Identify which cell holds the provided text, then report its (X, Y) central coordinate. 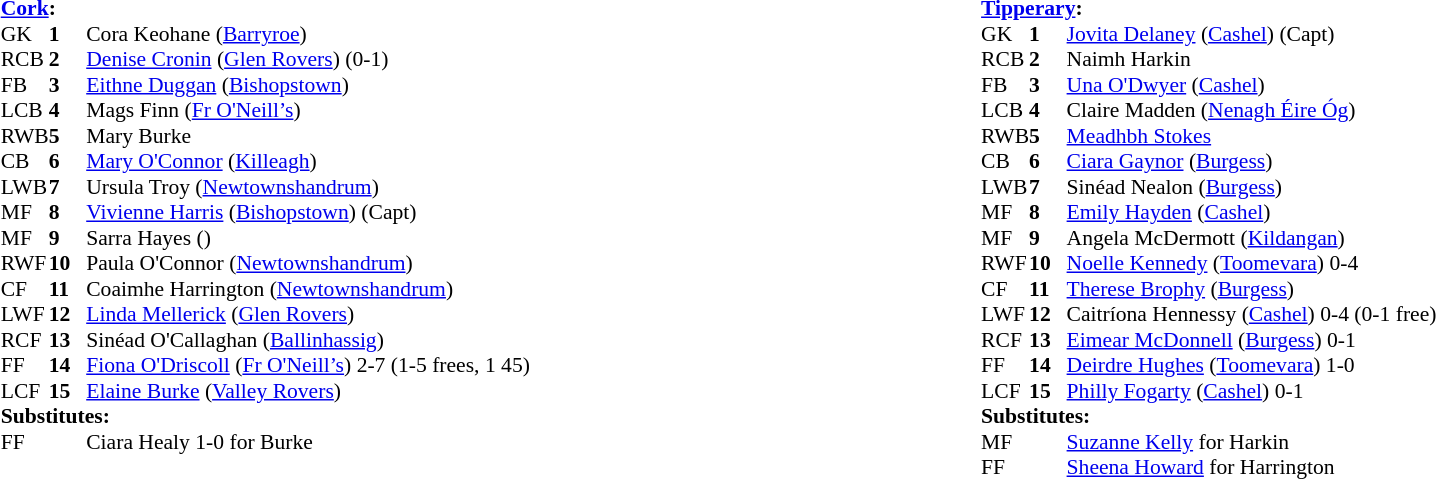
Mary O'Connor (Killeagh) (308, 161)
Denise Cronin (Glen Rovers) (0-1) (308, 59)
Mags Finn (Fr O'Neill’s) (308, 111)
Cora Keohane (Barryroe) (308, 34)
Eithne Duggan (Bishopstown) (308, 85)
Linda Mellerick (Glen Rovers) (308, 315)
Elaine Burke (Valley Rovers) (308, 391)
Ciara Healy 1-0 for Burke (308, 442)
Fiona O'Driscoll (Fr O'Neill’s) 2-7 (1-5 frees, 1 45) (308, 365)
Sarra Hayes () (308, 238)
Sinéad O'Callaghan (Ballinhassig) (308, 340)
Mary Burke (308, 136)
Coaimhe Harrington (Newtownshandrum) (308, 289)
Paula O'Connor (Newtownshandrum) (308, 263)
Ursula Troy (Newtownshandrum) (308, 187)
Vivienne Harris (Bishopstown) (Capt) (308, 213)
